Capture the cell that displays the provided text and extract its (X, Y) central coordinate. 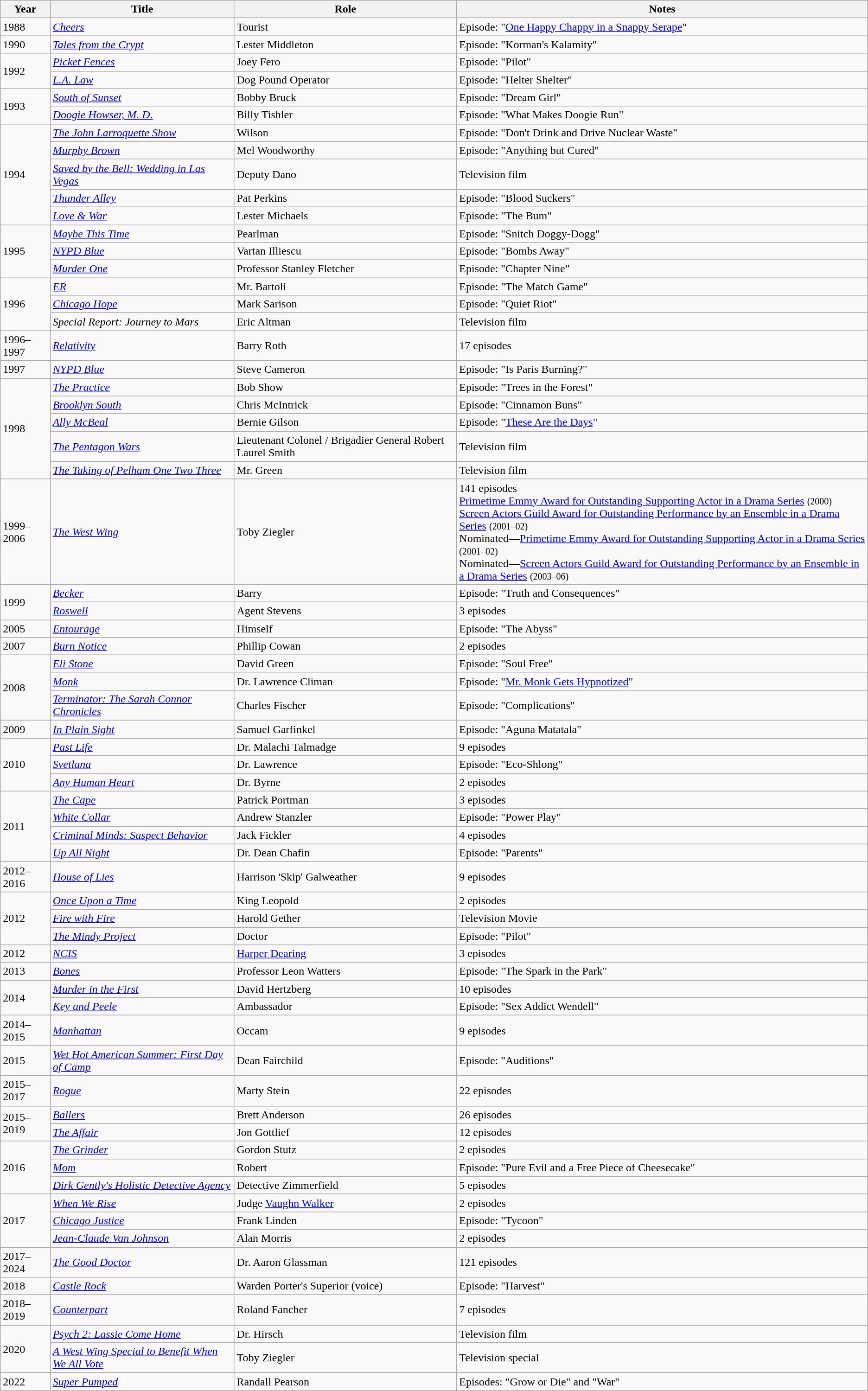
Harold Gether (345, 918)
Detective Zimmerfield (345, 1185)
Notes (662, 9)
1999–2006 (25, 531)
1994 (25, 174)
1999 (25, 602)
17 episodes (662, 346)
2015–2019 (25, 1123)
Episode: "The Abyss" (662, 628)
Episode: "What Makes Doogie Run" (662, 115)
2018 (25, 1286)
Episode: "Trees in the Forest" (662, 387)
Rogue (142, 1091)
Jack Fickler (345, 835)
David Green (345, 664)
The Affair (142, 1132)
2005 (25, 628)
Professor Leon Watters (345, 971)
Episode: "Blood Suckers" (662, 198)
2008 (25, 688)
Doogie Howser, M. D. (142, 115)
Episodes: "Grow or Die" and "War" (662, 1382)
Alan Morris (345, 1238)
Dr. Lawrence Climan (345, 682)
Doctor (345, 936)
Episode: "Bombs Away" (662, 251)
1988 (25, 27)
Lester Michaels (345, 216)
22 episodes (662, 1091)
Phillip Cowan (345, 646)
Harper Dearing (345, 954)
Dr. Dean Chafin (345, 853)
Up All Night (142, 853)
Chris McIntrick (345, 405)
1992 (25, 71)
Warden Porter's Superior (voice) (345, 1286)
Episode: "Dream Girl" (662, 97)
1996–1997 (25, 346)
Entourage (142, 628)
Episode: "Sex Addict Wendell" (662, 1007)
Psych 2: Lassie Come Home (142, 1334)
Samuel Garfinkel (345, 729)
Dr. Hirsch (345, 1334)
Randall Pearson (345, 1382)
South of Sunset (142, 97)
Episode: "Auditions" (662, 1061)
Role (345, 9)
Bernie Gilson (345, 422)
Episode: "Soul Free" (662, 664)
Professor Stanley Fletcher (345, 269)
Steve Cameron (345, 370)
1995 (25, 251)
Episode: "The Match Game" (662, 287)
Jon Gottlief (345, 1132)
Roswell (142, 611)
ER (142, 287)
Dog Pound Operator (345, 80)
Wilson (345, 133)
Year (25, 9)
When We Rise (142, 1203)
Marty Stein (345, 1091)
2017–2024 (25, 1262)
Episode: "Pure Evil and a Free Piece of Cheesecake" (662, 1168)
2018–2019 (25, 1310)
Eric Altman (345, 322)
2009 (25, 729)
4 episodes (662, 835)
Charles Fischer (345, 706)
Lieutenant Colonel / Brigadier General Robert Laurel Smith (345, 446)
Episode: "One Happy Chappy in a Snappy Serape" (662, 27)
Episode: "Is Paris Burning?" (662, 370)
House of Lies (142, 876)
Manhattan (142, 1030)
Episode: "Eco-Shlong" (662, 765)
Television Movie (662, 918)
Cheers (142, 27)
Svetlana (142, 765)
Thunder Alley (142, 198)
Ally McBeal (142, 422)
Mom (142, 1168)
2020 (25, 1349)
26 episodes (662, 1115)
2015 (25, 1061)
2007 (25, 646)
2016 (25, 1168)
A West Wing Special to Benefit When We All Vote (142, 1358)
Gordon Stutz (345, 1150)
Any Human Heart (142, 782)
The John Larroquette Show (142, 133)
2011 (25, 826)
Episode: "Chapter Nine" (662, 269)
Episode: "Quiet Riot" (662, 304)
Dirk Gently's Holistic Detective Agency (142, 1185)
Monk (142, 682)
5 episodes (662, 1185)
Barry Roth (345, 346)
Wet Hot American Summer: First Day of Camp (142, 1061)
Bones (142, 971)
10 episodes (662, 989)
Brooklyn South (142, 405)
Deputy Dano (345, 174)
King Leopold (345, 900)
7 episodes (662, 1310)
Jean-Claude Van Johnson (142, 1238)
Episode: "Cinnamon Buns" (662, 405)
Title (142, 9)
Episode: "Complications" (662, 706)
Episode: "Tycoon" (662, 1220)
2017 (25, 1220)
1996 (25, 304)
Maybe This Time (142, 233)
1993 (25, 106)
Brett Anderson (345, 1115)
2012–2016 (25, 876)
Episode: "Snitch Doggy-Dogg" (662, 233)
Occam (345, 1030)
Ambassador (345, 1007)
Episode: "Parents" (662, 853)
David Hertzberg (345, 989)
Tales from the Crypt (142, 45)
Episode: "The Bum" (662, 216)
Criminal Minds: Suspect Behavior (142, 835)
Episode: "Harvest" (662, 1286)
The Cape (142, 800)
12 episodes (662, 1132)
2022 (25, 1382)
Pat Perkins (345, 198)
Episode: "Mr. Monk Gets Hypnotized" (662, 682)
Terminator: The Sarah Connor Chronicles (142, 706)
Dr. Malachi Talmadge (345, 747)
Chicago Justice (142, 1220)
Episode: "Anything but Cured" (662, 150)
Andrew Stanzler (345, 817)
2015–2017 (25, 1091)
Saved by the Bell: Wedding in Las Vegas (142, 174)
In Plain Sight (142, 729)
Dean Fairchild (345, 1061)
Television special (662, 1358)
Bob Show (345, 387)
The Pentagon Wars (142, 446)
Dr. Byrne (345, 782)
Mel Woodworthy (345, 150)
L.A. Law (142, 80)
Once Upon a Time (142, 900)
Lester Middleton (345, 45)
Dr. Lawrence (345, 765)
Vartan Illiescu (345, 251)
Episode: "Power Play" (662, 817)
Episode: "These Are the Days" (662, 422)
Key and Peele (142, 1007)
Becker (142, 593)
The Grinder (142, 1150)
Past Life (142, 747)
1998 (25, 428)
Episode: "Truth and Consequences" (662, 593)
Roland Fancher (345, 1310)
White Collar (142, 817)
Pearlman (345, 233)
Castle Rock (142, 1286)
Super Pumped (142, 1382)
Bobby Bruck (345, 97)
Relativity (142, 346)
Judge Vaughn Walker (345, 1203)
Mr. Bartoli (345, 287)
Frank Linden (345, 1220)
The Practice (142, 387)
Tourist (345, 27)
Patrick Portman (345, 800)
Barry (345, 593)
Agent Stevens (345, 611)
Harrison 'Skip' Galweather (345, 876)
Episode: "Korman's Kalamity" (662, 45)
Joey Fero (345, 62)
Episode: "Don't Drink and Drive Nuclear Waste" (662, 133)
NCIS (142, 954)
Fire with Fire (142, 918)
Picket Fences (142, 62)
121 episodes (662, 1262)
Himself (345, 628)
2013 (25, 971)
1997 (25, 370)
Special Report: Journey to Mars (142, 322)
Murder in the First (142, 989)
Episode: "Helter Shelter" (662, 80)
Robert (345, 1168)
1990 (25, 45)
2010 (25, 765)
The Taking of Pelham One Two Three (142, 470)
2014 (25, 998)
Love & War (142, 216)
Mark Sarison (345, 304)
Billy Tishler (345, 115)
Chicago Hope (142, 304)
Murder One (142, 269)
Episode: "The Spark in the Park" (662, 971)
Ballers (142, 1115)
The Good Doctor (142, 1262)
Counterpart (142, 1310)
Episode: "Aguna Matatala" (662, 729)
The West Wing (142, 531)
2014–2015 (25, 1030)
Burn Notice (142, 646)
Eli Stone (142, 664)
The Mindy Project (142, 936)
Dr. Aaron Glassman (345, 1262)
Mr. Green (345, 470)
Murphy Brown (142, 150)
